Determine the (X, Y) coordinate at the center of the cell enclosing the given text.  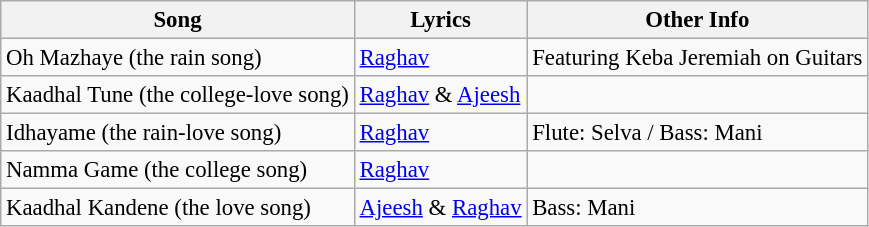
Song (178, 20)
Namma Game (the college song) (178, 170)
Ajeesh & Raghav (440, 208)
Lyrics (440, 20)
Other Info (698, 20)
Bass: Mani (698, 208)
Kaadhal Kandene (the love song) (178, 208)
Featuring Keba Jeremiah on Guitars (698, 58)
Kaadhal Tune (the college-love song) (178, 95)
Flute: Selva / Bass: Mani (698, 133)
Idhayame (the rain-love song) (178, 133)
Oh Mazhaye (the rain song) (178, 58)
Raghav & Ajeesh (440, 95)
